From the cell containing the given text, extract its center point as (x, y) coordinate. 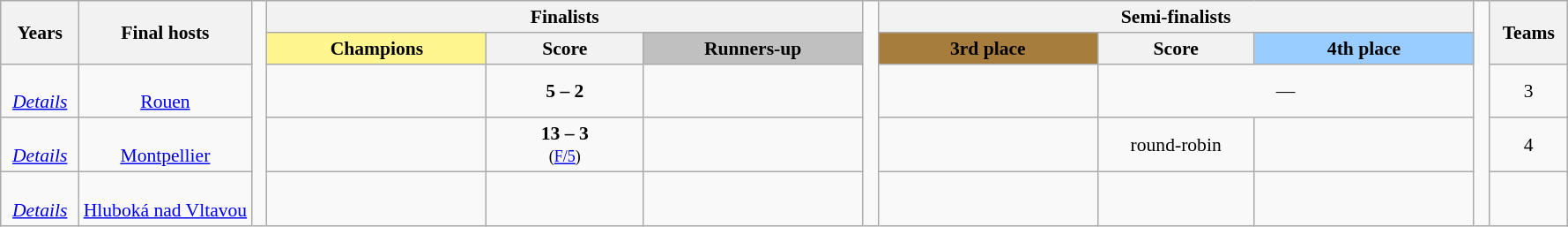
— (1285, 90)
3rd place (987, 49)
Montpellier (166, 145)
Hluboká nad Vltavou (166, 200)
Runners-up (753, 49)
Final hosts (166, 32)
3 (1528, 90)
4th place (1364, 49)
Semi-finalists (1176, 17)
Finalists (565, 17)
Champions (377, 49)
Years (41, 32)
4 (1528, 145)
Rouen (166, 90)
round-robin (1176, 145)
5 – 2 (565, 90)
Teams (1528, 32)
13 – 3 (F/5) (565, 145)
